For the text-containing cell, return its midpoint in (X, Y) coordinate format. 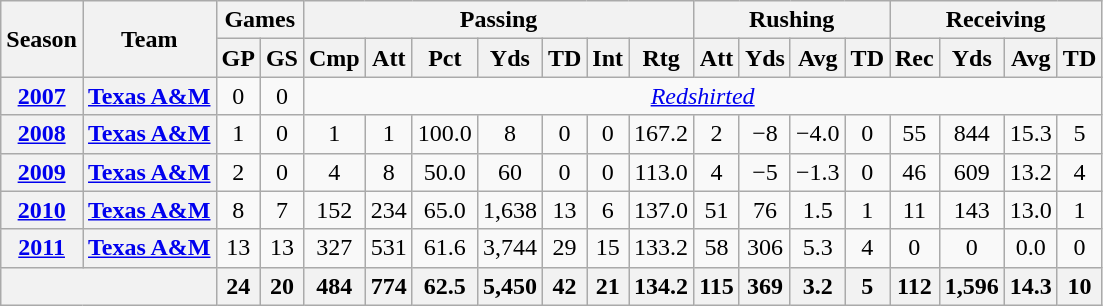
7 (282, 210)
234 (388, 210)
5.3 (818, 248)
143 (972, 210)
2007 (42, 96)
GS (282, 58)
11 (915, 210)
5,450 (510, 286)
1,596 (972, 286)
76 (764, 210)
2010 (42, 210)
137.0 (662, 210)
Team (149, 39)
306 (764, 248)
21 (608, 286)
Redshirted (702, 96)
Rec (915, 58)
3,744 (510, 248)
Season (42, 39)
10 (1079, 286)
3.2 (818, 286)
609 (972, 172)
1.5 (818, 210)
2008 (42, 134)
−1.3 (818, 172)
133.2 (662, 248)
327 (334, 248)
GP (238, 58)
2009 (42, 172)
484 (334, 286)
Passing (498, 20)
13.2 (1030, 172)
115 (717, 286)
Receiving (996, 20)
58 (717, 248)
61.6 (444, 248)
15.3 (1030, 134)
60 (510, 172)
6 (608, 210)
167.2 (662, 134)
Rushing (792, 20)
1,638 (510, 210)
46 (915, 172)
369 (764, 286)
2011 (42, 248)
42 (564, 286)
24 (238, 286)
112 (915, 286)
Rtg (662, 58)
100.0 (444, 134)
531 (388, 248)
Int (608, 58)
62.5 (444, 286)
844 (972, 134)
Pct (444, 58)
−8 (764, 134)
134.2 (662, 286)
20 (282, 286)
−4.0 (818, 134)
13.0 (1030, 210)
Games (260, 20)
65.0 (444, 210)
113.0 (662, 172)
774 (388, 286)
152 (334, 210)
14.3 (1030, 286)
51 (717, 210)
15 (608, 248)
50.0 (444, 172)
29 (564, 248)
55 (915, 134)
Cmp (334, 58)
−5 (764, 172)
0.0 (1030, 248)
